Determine the (X, Y) coordinate at the center of the cell enclosing the given text.  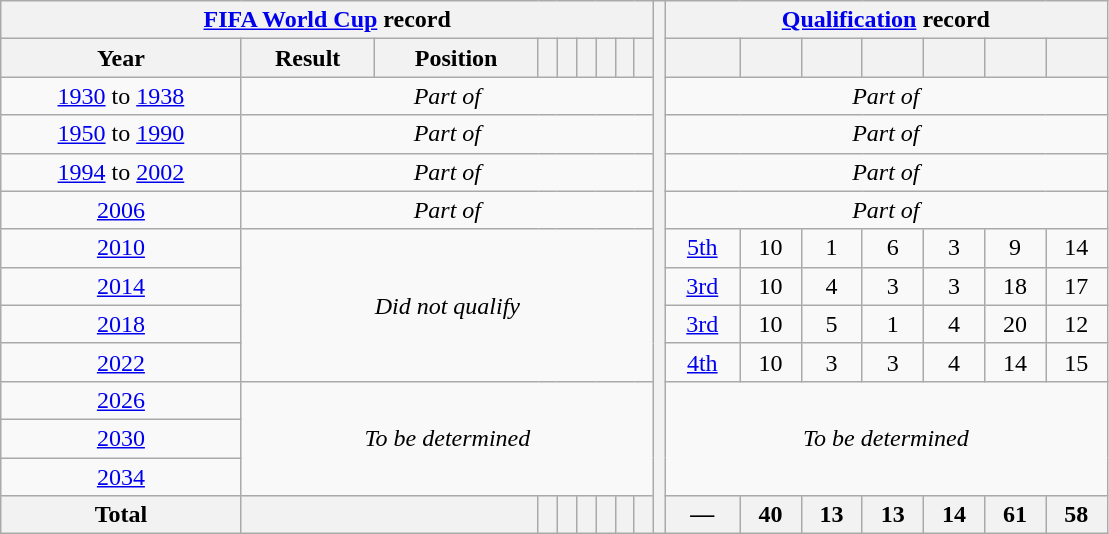
Did not qualify (448, 305)
2022 (121, 362)
2026 (121, 400)
20 (1016, 324)
Total (121, 515)
5 (832, 324)
15 (1076, 362)
17 (1076, 286)
12 (1076, 324)
5th (702, 248)
2010 (121, 248)
Result (308, 58)
2006 (121, 210)
61 (1016, 515)
18 (1016, 286)
4th (702, 362)
— (702, 515)
6 (892, 248)
Position (456, 58)
2014 (121, 286)
2018 (121, 324)
2034 (121, 477)
Year (121, 58)
1994 to 2002 (121, 172)
1950 to 1990 (121, 134)
1930 to 1938 (121, 96)
2030 (121, 438)
40 (770, 515)
Qualification record (886, 20)
FIFA World Cup record (328, 20)
9 (1016, 248)
58 (1076, 515)
